Capture the cell that displays the provided text and extract its (x, y) central coordinate. 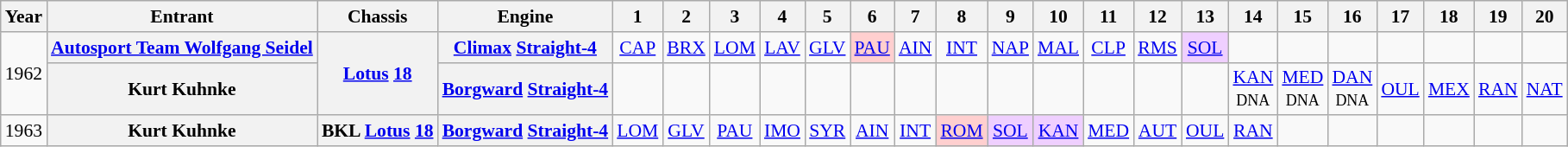
CAP (637, 48)
IMO (782, 131)
Climax Straight-4 (526, 48)
Lotus 18 (378, 74)
BRX (687, 48)
KANDNA (1252, 88)
NAP (1011, 48)
ROM (961, 131)
4 (782, 16)
1962 (24, 74)
Autosport Team Wolfgang Seidel (182, 48)
Engine (526, 16)
MEDDNA (1302, 88)
1 (637, 16)
3 (735, 16)
1963 (24, 131)
9 (1011, 16)
CLP (1108, 48)
MEX (1449, 88)
2 (687, 16)
BKL Lotus 18 (378, 131)
5 (828, 16)
RMS (1157, 48)
LAV (782, 48)
19 (1498, 16)
MED (1108, 131)
Entrant (182, 16)
AUT (1157, 131)
13 (1205, 16)
KAN (1058, 131)
Chassis (378, 16)
15 (1302, 16)
12 (1157, 16)
Year (24, 16)
6 (873, 16)
11 (1108, 16)
SYR (828, 131)
20 (1545, 16)
8 (961, 16)
18 (1449, 16)
17 (1400, 16)
NAT (1545, 88)
10 (1058, 16)
7 (915, 16)
DANDNA (1352, 88)
14 (1252, 16)
MAL (1058, 48)
16 (1352, 16)
